Determine the [X, Y] coordinate at the center of the cell enclosing the given text.  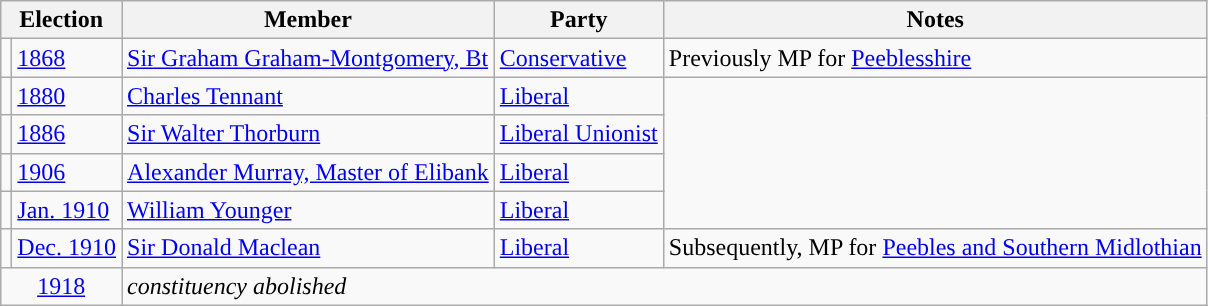
Liberal Unionist [578, 134]
Subsequently, MP for Peebles and Southern Midlothian [935, 248]
1918 [62, 286]
Party [578, 20]
1906 [67, 172]
1886 [67, 134]
William Younger [308, 210]
Sir Donald Maclean [308, 248]
Notes [935, 20]
Election [62, 20]
Charles Tennant [308, 96]
Conservative [578, 58]
Jan. 1910 [67, 210]
Previously MP for Peeblesshire [935, 58]
Sir Walter Thorburn [308, 134]
constituency abolished [665, 286]
1868 [67, 58]
Member [308, 20]
Dec. 1910 [67, 248]
Alexander Murray, Master of Elibank [308, 172]
Sir Graham Graham-Montgomery, Bt [308, 58]
1880 [67, 96]
